Return [X, Y] of the center of cell containing provided text 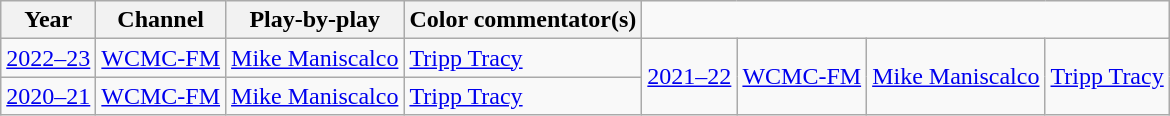
Play-by-play [315, 20]
Year [48, 20]
2022–23 [48, 58]
2021–22 [690, 77]
2020–21 [48, 96]
Channel [161, 20]
Color commentator(s) [523, 20]
